Determine the [x, y] coordinate at the center of the cell enclosing the given text.  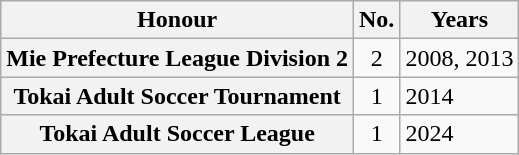
Tokai Adult Soccer League [178, 134]
Years [460, 20]
Mie Prefecture League Division 2 [178, 58]
2024 [460, 134]
No. [377, 20]
2 [377, 58]
Honour [178, 20]
2014 [460, 96]
2008, 2013 [460, 58]
Tokai Adult Soccer Tournament [178, 96]
